Find where the given text appears and provide that cell's center as (x, y) coordinate. 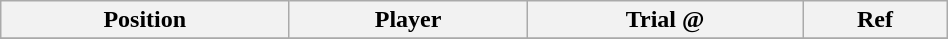
Player (408, 20)
Trial @ (664, 20)
Ref (876, 20)
Position (145, 20)
